Capture the cell that displays the provided text and extract its (x, y) central coordinate. 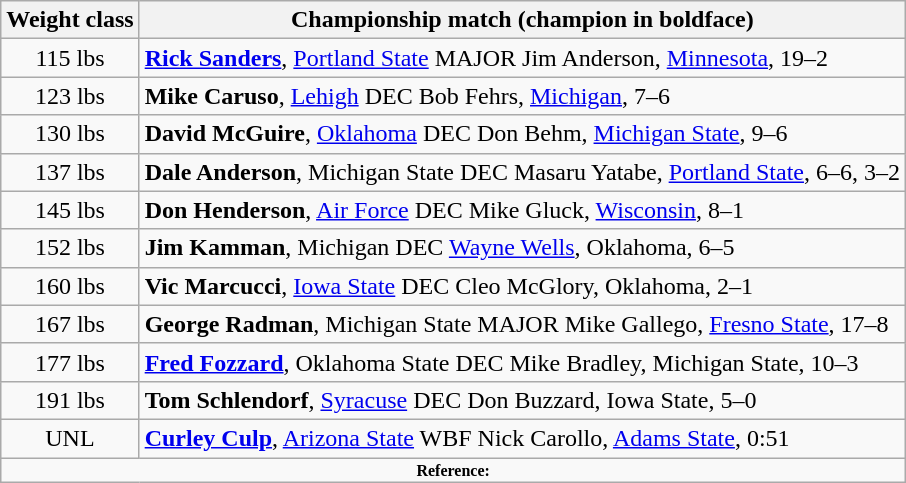
160 lbs (70, 286)
191 lbs (70, 400)
Reference: (454, 470)
167 lbs (70, 324)
Fred Fozzard, Oklahoma State DEC Mike Bradley, Michigan State, 10–3 (522, 362)
130 lbs (70, 134)
Jim Kamman, Michigan DEC Wayne Wells, Oklahoma, 6–5 (522, 248)
137 lbs (70, 172)
145 lbs (70, 210)
Vic Marcucci, Iowa State DEC Cleo McGlory, Oklahoma, 2–1 (522, 286)
David McGuire, Oklahoma DEC Don Behm, Michigan State, 9–6 (522, 134)
152 lbs (70, 248)
Weight class (70, 20)
Championship match (champion in boldface) (522, 20)
123 lbs (70, 96)
Dale Anderson, Michigan State DEC Masaru Yatabe, Portland State, 6–6, 3–2 (522, 172)
Rick Sanders, Portland State MAJOR Jim Anderson, Minnesota, 19–2 (522, 58)
Mike Caruso, Lehigh DEC Bob Fehrs, Michigan, 7–6 (522, 96)
115 lbs (70, 58)
Don Henderson, Air Force DEC Mike Gluck, Wisconsin, 8–1 (522, 210)
UNL (70, 438)
Curley Culp, Arizona State WBF Nick Carollo, Adams State, 0:51 (522, 438)
George Radman, Michigan State MAJOR Mike Gallego, Fresno State, 17–8 (522, 324)
Tom Schlendorf, Syracuse DEC Don Buzzard, Iowa State, 5–0 (522, 400)
177 lbs (70, 362)
